Determine the (x, y) coordinate at the center of the cell enclosing the given text.  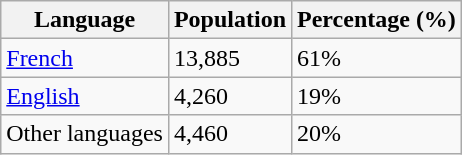
13,885 (230, 58)
English (85, 96)
20% (377, 134)
Percentage (%) (377, 20)
Population (230, 20)
4,260 (230, 96)
61% (377, 58)
4,460 (230, 134)
Language (85, 20)
19% (377, 96)
French (85, 58)
Other languages (85, 134)
